For the text-containing cell, return its midpoint in [x, y] coordinate format. 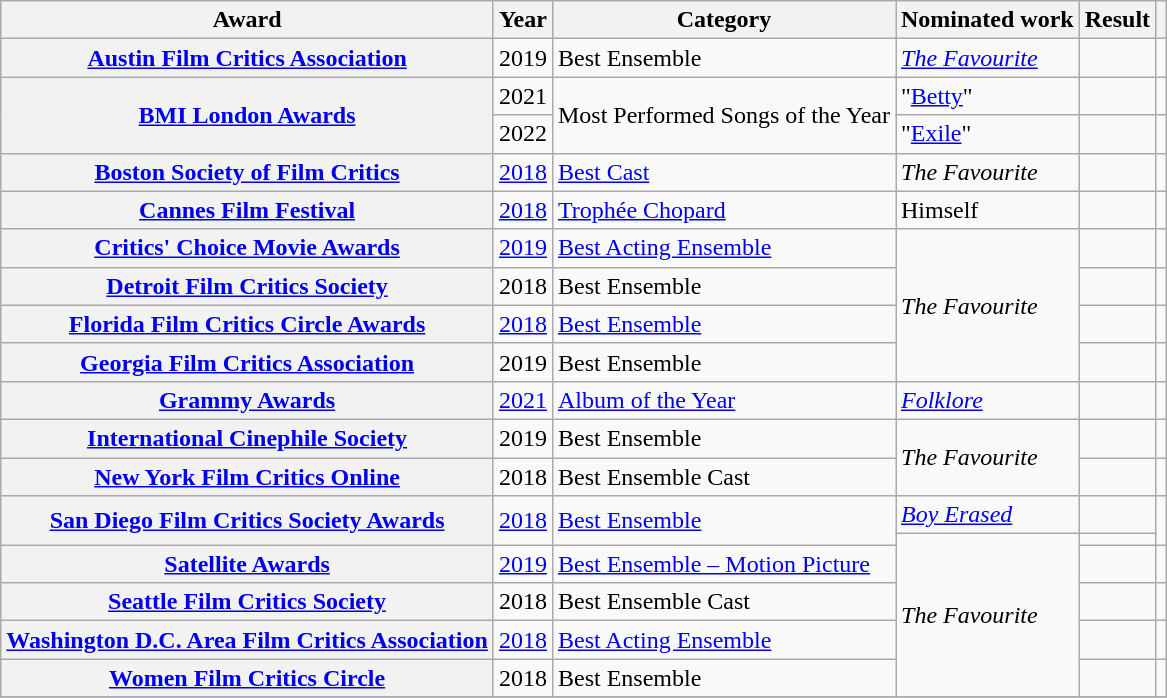
Folklore [988, 400]
Nominated work [988, 20]
Himself [988, 210]
San Diego Film Critics Society Awards [248, 520]
Georgia Film Critics Association [248, 362]
Grammy Awards [248, 400]
Category [724, 20]
International Cinephile Society [248, 438]
Women Film Critics Circle [248, 678]
2022 [522, 134]
Most Performed Songs of the Year [724, 115]
"Exile" [988, 134]
Florida Film Critics Circle Awards [248, 324]
Boston Society of Film Critics [248, 172]
Washington D.C. Area Film Critics Association [248, 640]
Detroit Film Critics Society [248, 286]
Austin Film Critics Association [248, 58]
New York Film Critics Online [248, 477]
BMI London Awards [248, 115]
Year [522, 20]
Boy Erased [988, 515]
Critics' Choice Movie Awards [248, 248]
"Betty" [988, 96]
Award [248, 20]
Cannes Film Festival [248, 210]
Album of the Year [724, 400]
Best Ensemble – Motion Picture [724, 564]
Result [1117, 20]
Trophée Chopard [724, 210]
Best Cast [724, 172]
Seattle Film Critics Society [248, 602]
Satellite Awards [248, 564]
